Return [X, Y] of the center of cell containing provided text 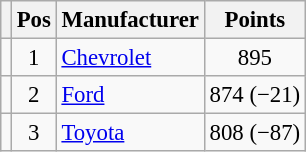
Chevrolet [130, 58]
874 (−21) [254, 95]
Pos [34, 20]
Manufacturer [130, 20]
1 [34, 58]
895 [254, 58]
Toyota [130, 133]
2 [34, 95]
808 (−87) [254, 133]
Ford [130, 95]
3 [34, 133]
Points [254, 20]
